Locate the cell with the specified text and output its [X, Y] center coordinate. 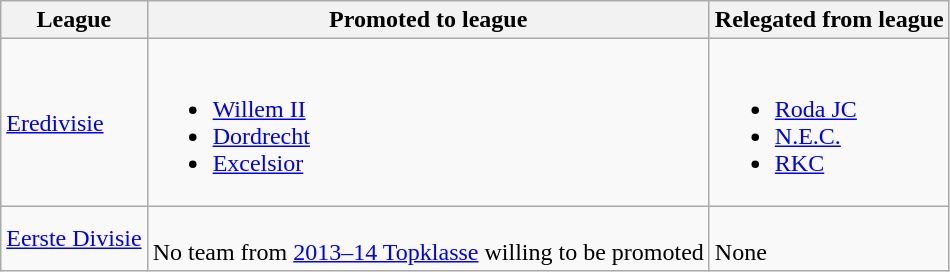
Willem IIDordrechtExcelsior [428, 122]
Roda JCN.E.C.RKC [829, 122]
Eerste Divisie [74, 238]
Promoted to league [428, 20]
None [829, 238]
No team from 2013–14 Topklasse willing to be promoted [428, 238]
League [74, 20]
Relegated from league [829, 20]
Eredivisie [74, 122]
